Extract the (x, y) coordinate from the center of the cell holding the provided text.  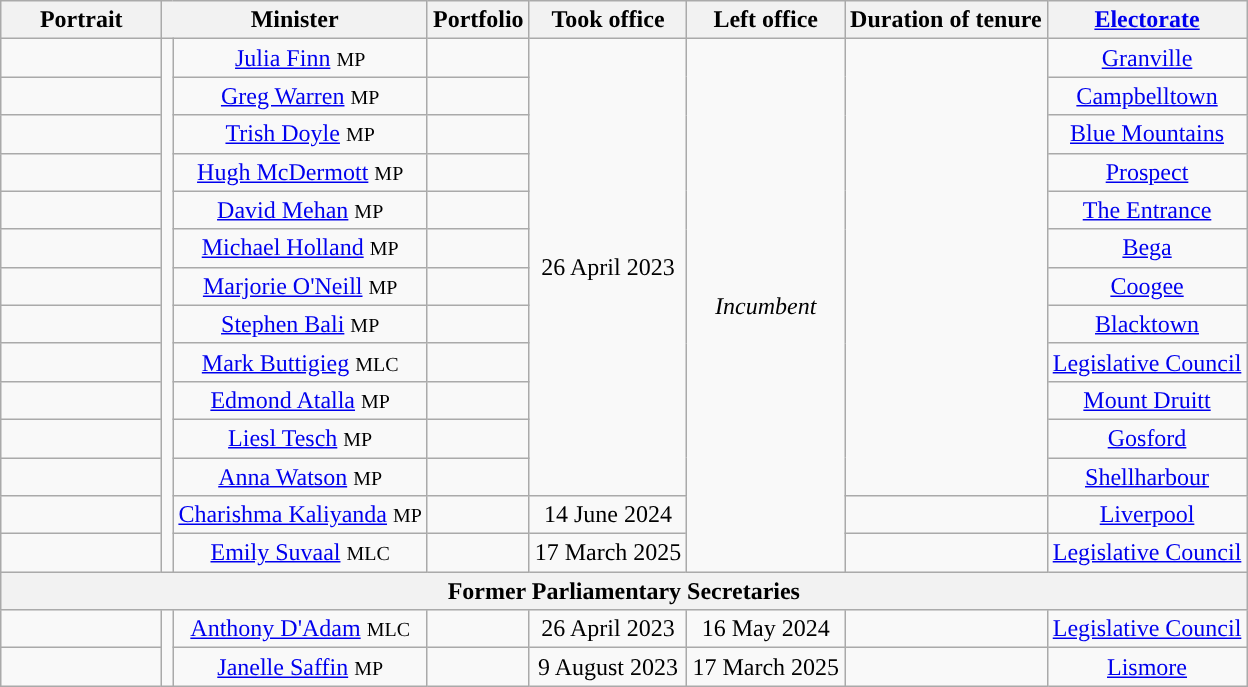
Lismore (1147, 667)
Trish Doyle MP (300, 134)
David Mehan MP (300, 210)
Mark Buttigieg MLC (300, 362)
Anna Watson MP (300, 477)
Hugh McDermott MP (300, 172)
14 June 2024 (608, 515)
Blacktown (1147, 324)
Blue Mountains (1147, 134)
Took office (608, 20)
9 August 2023 (608, 667)
Charishma Kaliyanda MP (300, 515)
Mount Druitt (1147, 400)
Janelle Saffin MP (300, 667)
Greg Warren MP (300, 96)
Shellharbour (1147, 477)
Bega (1147, 248)
The Entrance (1147, 210)
Granville (1147, 58)
Portfolio (478, 20)
Emily Suvaal MLC (300, 553)
Former Parliamentary Secretaries (624, 591)
Gosford (1147, 438)
Julia Finn MP (300, 58)
16 May 2024 (766, 629)
Portrait (82, 20)
Michael Holland MP (300, 248)
Coogee (1147, 286)
Stephen Bali MP (300, 324)
Liesl Tesch MP (300, 438)
Duration of tenure (946, 20)
Liverpool (1147, 515)
Left office (766, 20)
Campbelltown (1147, 96)
Marjorie O'Neill MP (300, 286)
Edmond Atalla MP (300, 400)
Incumbent (766, 306)
Prospect (1147, 172)
Electorate (1147, 20)
Minister (295, 20)
Anthony D'Adam MLC (300, 629)
